Locate the cell with the specified text and output its (x, y) center coordinate. 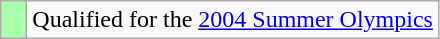
Qualified for the 2004 Summer Olympics (233, 20)
